Return [X, Y] of the center of cell containing provided text 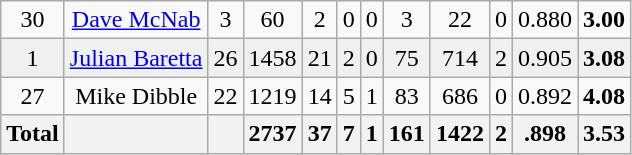
Dave McNab [136, 20]
27 [33, 96]
75 [406, 58]
83 [406, 96]
30 [33, 20]
161 [406, 134]
14 [320, 96]
0.892 [544, 96]
7 [348, 134]
Total [33, 134]
21 [320, 58]
1219 [272, 96]
686 [460, 96]
3.08 [604, 58]
714 [460, 58]
60 [272, 20]
4.08 [604, 96]
5 [348, 96]
37 [320, 134]
3.53 [604, 134]
26 [226, 58]
.898 [544, 134]
1422 [460, 134]
Mike Dibble [136, 96]
Julian Baretta [136, 58]
0.905 [544, 58]
2737 [272, 134]
0.880 [544, 20]
3.00 [604, 20]
1458 [272, 58]
